Determine the (X, Y) coordinate at the center of the cell enclosing the given text.  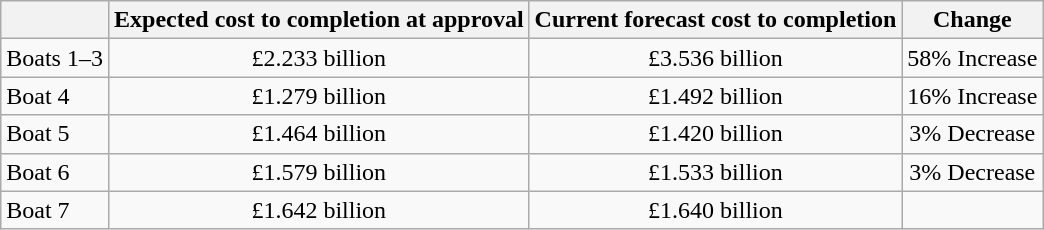
£1.533 billion (716, 172)
Expected cost to completion at approval (318, 20)
Boat 5 (55, 134)
Boat 6 (55, 172)
£2.233 billion (318, 58)
Boats 1–3 (55, 58)
£1.279 billion (318, 96)
Boat 4 (55, 96)
16% Increase (972, 96)
58% Increase (972, 58)
£1.492 billion (716, 96)
£1.579 billion (318, 172)
Current forecast cost to completion (716, 20)
Boat 7 (55, 210)
£1.642 billion (318, 210)
£1.464 billion (318, 134)
Change (972, 20)
£3.536 billion (716, 58)
£1.420 billion (716, 134)
£1.640 billion (716, 210)
